Identify which cell holds the provided text, then report its [x, y] central coordinate. 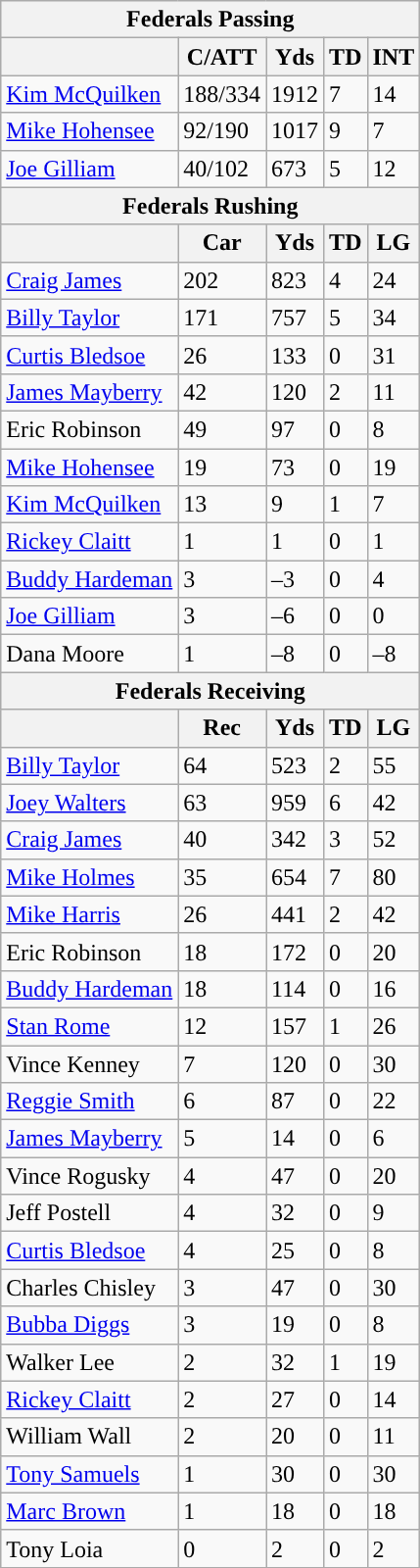
Vince Rogusky [90, 1176]
342 [296, 840]
Federals Receiving [210, 691]
157 [296, 1026]
Vince Kenney [90, 1063]
52 [394, 840]
654 [296, 877]
Dana Moore [90, 654]
C/ATT [222, 57]
80 [394, 877]
25 [296, 1250]
40 [222, 840]
Bubba Diggs [90, 1325]
Tony Loia [90, 1548]
441 [296, 914]
673 [296, 169]
–3 [296, 579]
Walker Lee [90, 1362]
757 [296, 318]
Mike Harris [90, 914]
16 [394, 989]
Reggie Smith [90, 1102]
523 [296, 765]
73 [296, 467]
Mike Holmes [90, 877]
Joey Walters [90, 803]
133 [296, 355]
24 [394, 280]
202 [222, 280]
49 [222, 429]
34 [394, 318]
Marc Brown [90, 1511]
INT [394, 57]
Rec [222, 728]
63 [222, 803]
1017 [296, 131]
188/334 [222, 94]
31 [394, 355]
Tony Samuels [90, 1474]
823 [296, 280]
64 [222, 765]
Stan Rome [90, 1026]
Federals Passing [210, 20]
1912 [296, 94]
92/190 [222, 131]
–6 [296, 616]
40/102 [222, 169]
Charles Chisley [90, 1288]
William Wall [90, 1437]
87 [296, 1102]
13 [222, 505]
Jeff Postell [90, 1213]
97 [296, 429]
22 [394, 1102]
35 [222, 877]
114 [296, 989]
Federals Rushing [210, 206]
172 [296, 952]
171 [222, 318]
Car [222, 243]
55 [394, 765]
27 [296, 1399]
959 [296, 803]
